Capture the cell that displays the provided text and extract its [x, y] central coordinate. 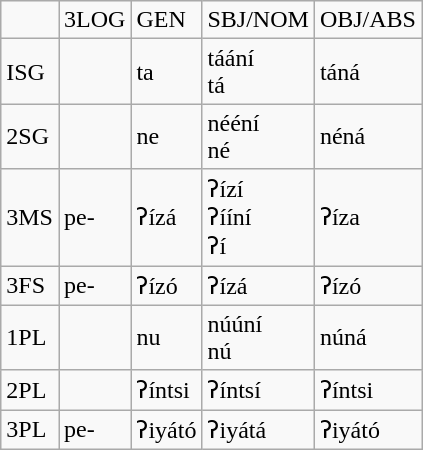
ʔíza [368, 218]
néná [368, 136]
núúnínú [258, 338]
nu [166, 338]
ʔiyátá [258, 430]
3LOG [94, 20]
ʔízíʔííníʔí [258, 218]
2PL [30, 390]
2SG [30, 136]
OBJ/ABS [368, 20]
3FS [30, 286]
ta [166, 72]
3PL [30, 430]
1PL [30, 338]
ʔíntsí [258, 390]
táánítá [258, 72]
táná [368, 72]
SBJ/NOM [258, 20]
ISG [30, 72]
núná [368, 338]
ne [166, 136]
nééníné [258, 136]
GEN [166, 20]
3MS [30, 218]
